Return (X, Y) of the center of cell containing provided text 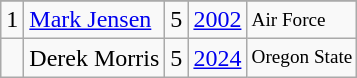
Oregon State (302, 58)
Mark Jensen (94, 20)
Derek Morris (94, 58)
2002 (218, 20)
1 (12, 20)
2024 (218, 58)
Air Force (302, 20)
